Return the (X, Y) coordinate for the center point of the cell that contains the specified text.  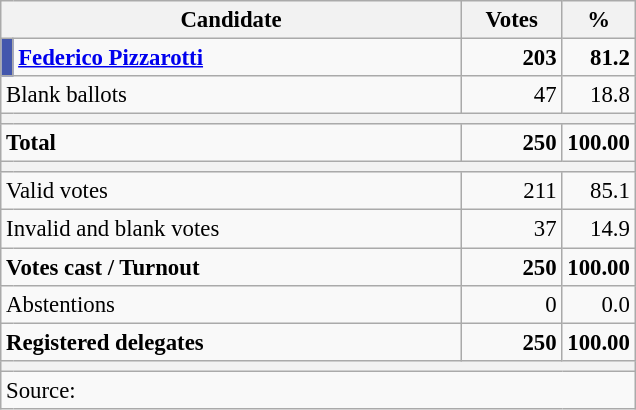
Total (232, 143)
203 (512, 58)
Blank ballots (232, 95)
Votes cast / Turnout (232, 267)
Abstentions (232, 304)
Registered delegates (232, 342)
Candidate (232, 20)
Votes (512, 20)
47 (512, 95)
81.2 (598, 58)
211 (512, 191)
0.0 (598, 304)
18.8 (598, 95)
0 (512, 304)
37 (512, 229)
Valid votes (232, 191)
Source: (318, 390)
% (598, 20)
85.1 (598, 191)
Federico Pizzarotti (237, 58)
14.9 (598, 229)
Invalid and blank votes (232, 229)
